Search for the cell housing the specified text and yield its [X, Y] center coordinate. 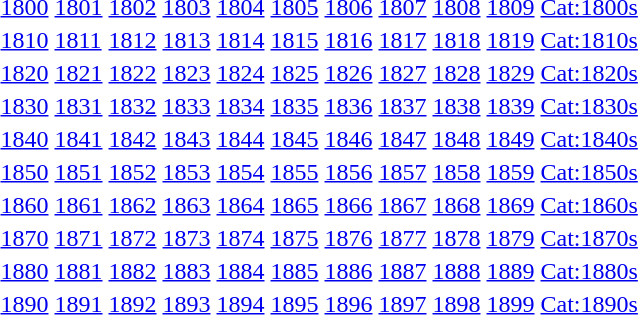
1866 [348, 205]
1887 [402, 271]
1842 [132, 139]
1864 [240, 205]
1838 [456, 106]
1863 [186, 205]
1811 [78, 40]
1827 [402, 73]
1888 [456, 271]
1856 [348, 172]
1889 [510, 271]
1886 [348, 271]
1851 [78, 172]
1879 [510, 238]
1881 [78, 271]
1845 [294, 139]
1883 [186, 271]
1861 [78, 205]
1822 [132, 73]
1818 [456, 40]
1875 [294, 238]
1839 [510, 106]
1825 [294, 73]
1832 [132, 106]
1834 [240, 106]
1867 [402, 205]
1816 [348, 40]
1833 [186, 106]
1874 [240, 238]
1824 [240, 73]
1841 [78, 139]
1855 [294, 172]
1819 [510, 40]
1857 [402, 172]
1871 [78, 238]
1865 [294, 205]
1823 [186, 73]
1873 [186, 238]
1847 [402, 139]
1848 [456, 139]
1884 [240, 271]
1843 [186, 139]
1821 [78, 73]
1829 [510, 73]
1815 [294, 40]
1836 [348, 106]
1854 [240, 172]
1858 [456, 172]
1849 [510, 139]
1831 [78, 106]
1885 [294, 271]
1878 [456, 238]
1817 [402, 40]
1852 [132, 172]
1868 [456, 205]
1869 [510, 205]
1812 [132, 40]
1828 [456, 73]
1835 [294, 106]
1877 [402, 238]
1837 [402, 106]
1882 [132, 271]
1846 [348, 139]
1876 [348, 238]
1814 [240, 40]
1853 [186, 172]
1844 [240, 139]
1862 [132, 205]
1813 [186, 40]
1872 [132, 238]
1826 [348, 73]
1859 [510, 172]
